Return the [X, Y] coordinate for the center point of the cell that contains the specified text.  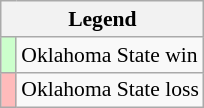
Legend [102, 19]
Oklahoma State loss [110, 90]
Oklahoma State win [110, 55]
